Return the [x, y] coordinate for the center point of the cell that contains the specified text.  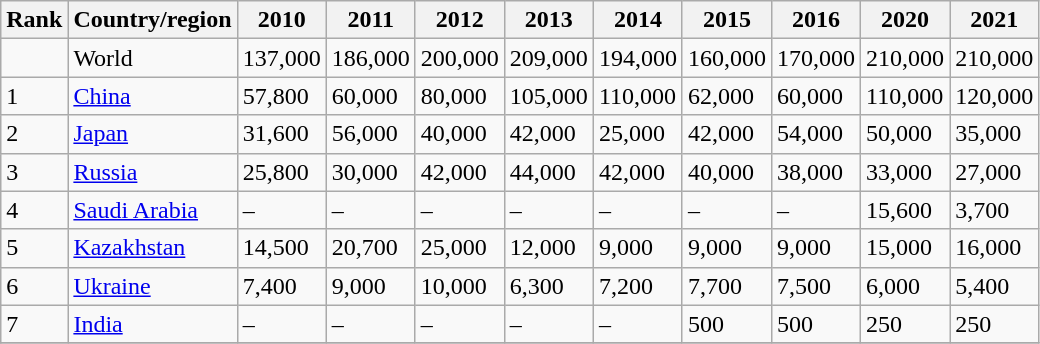
China [152, 96]
10,000 [460, 286]
7,400 [282, 286]
15,600 [906, 210]
7,500 [816, 286]
5,400 [994, 286]
5 [34, 248]
16,000 [994, 248]
137,000 [282, 58]
20,700 [370, 248]
44,000 [548, 172]
2 [34, 134]
2010 [282, 20]
6,000 [906, 286]
54,000 [816, 134]
186,000 [370, 58]
2015 [726, 20]
105,000 [548, 96]
160,000 [726, 58]
120,000 [994, 96]
25,800 [282, 172]
194,000 [638, 58]
Rank [34, 20]
80,000 [460, 96]
6 [34, 286]
Kazakhstan [152, 248]
Saudi Arabia [152, 210]
170,000 [816, 58]
2011 [370, 20]
209,000 [548, 58]
50,000 [906, 134]
1 [34, 96]
30,000 [370, 172]
31,600 [282, 134]
Country/region [152, 20]
2014 [638, 20]
4 [34, 210]
Ukraine [152, 286]
Japan [152, 134]
6,300 [548, 286]
2016 [816, 20]
7 [34, 324]
2020 [906, 20]
57,800 [282, 96]
56,000 [370, 134]
14,500 [282, 248]
200,000 [460, 58]
62,000 [726, 96]
3 [34, 172]
World [152, 58]
2012 [460, 20]
27,000 [994, 172]
38,000 [816, 172]
35,000 [994, 134]
12,000 [548, 248]
Russia [152, 172]
15,000 [906, 248]
7,200 [638, 286]
India [152, 324]
3,700 [994, 210]
2021 [994, 20]
2013 [548, 20]
7,700 [726, 286]
33,000 [906, 172]
